Search for the cell housing the specified text and yield its [X, Y] center coordinate. 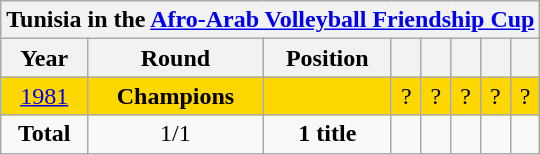
1/1 [176, 134]
Round [176, 58]
Year [44, 58]
Champions [176, 96]
1 title [327, 134]
Total [44, 134]
Tunisia in the Afro-Arab Volleyball Friendship Cup [270, 20]
Position [327, 58]
1981 [44, 96]
